Detect which cell encompasses the target text, then output its (X, Y) center coordinate. 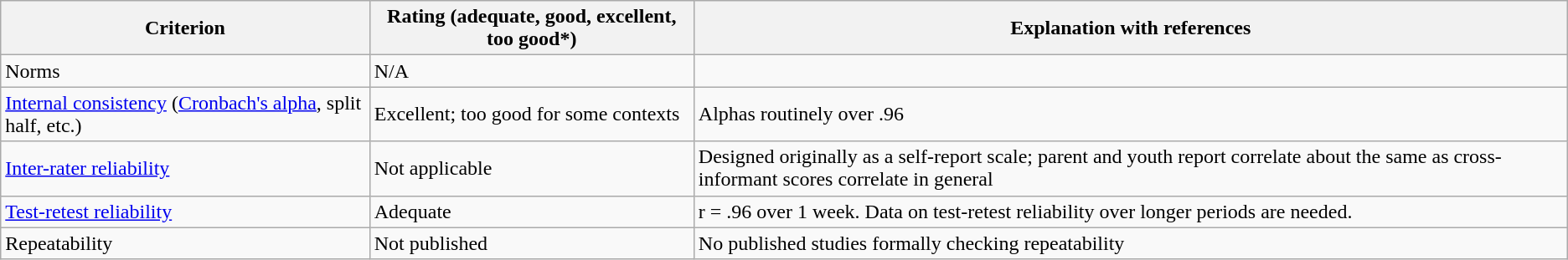
Designed originally as a self-report scale; parent and youth report correlate about the same as cross-informant scores correlate in general (1131, 169)
Adequate (531, 212)
Test-retest reliability (185, 212)
r = .96 over 1 week. Data on test-retest reliability over longer periods are needed. (1131, 212)
Repeatability (185, 243)
No published studies formally checking repeatability (1131, 243)
Internal consistency (Cronbach's alpha, split half, etc.) (185, 114)
Criterion (185, 28)
Norms (185, 71)
Not applicable (531, 169)
Inter-rater reliability (185, 169)
N/A (531, 71)
Excellent; too good for some contexts (531, 114)
Explanation with references (1131, 28)
Rating (adequate, good, excellent, too good*) (531, 28)
Not published (531, 243)
Alphas routinely over .96 (1131, 114)
